Return the (x, y) coordinate for the center point of the cell that contains the specified text.  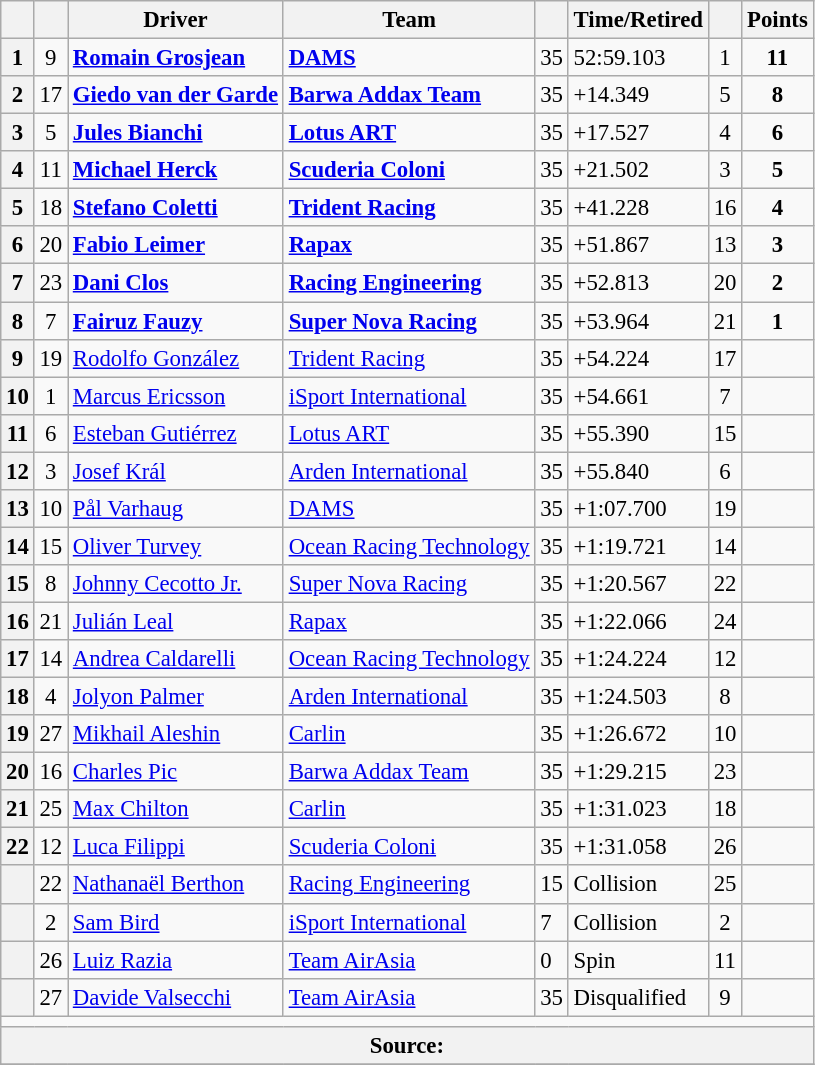
+21.502 (638, 170)
Stefano Coletti (176, 208)
+1:07.700 (638, 509)
Jules Bianchi (176, 133)
52:59.103 (638, 58)
Driver (176, 20)
Julián Leal (176, 621)
Source: (407, 1046)
Disqualified (638, 997)
Johnny Cecotto Jr. (176, 584)
Davide Valsecchi (176, 997)
24 (724, 621)
Nathanaël Berthon (176, 885)
Pål Varhaug (176, 509)
+41.228 (638, 208)
+53.964 (638, 321)
Esteban Gutiérrez (176, 433)
Marcus Ericsson (176, 396)
Charles Pic (176, 772)
Dani Clos (176, 283)
+55.840 (638, 471)
Time/Retired (638, 20)
Team (409, 20)
Luca Filippi (176, 847)
+17.527 (638, 133)
+1:20.567 (638, 584)
Luiz Razia (176, 960)
+1:22.066 (638, 621)
+1:31.023 (638, 809)
Spin (638, 960)
+1:26.672 (638, 734)
Oliver Turvey (176, 546)
+1:19.721 (638, 546)
+55.390 (638, 433)
+1:24.503 (638, 697)
Josef Král (176, 471)
Mikhail Aleshin (176, 734)
Rodolfo González (176, 358)
Points (778, 20)
Sam Bird (176, 922)
Max Chilton (176, 809)
+52.813 (638, 283)
+1:29.215 (638, 772)
Fabio Leimer (176, 245)
0 (552, 960)
Romain Grosjean (176, 58)
Michael Herck (176, 170)
+51.867 (638, 245)
+54.661 (638, 396)
Giedo van der Garde (176, 95)
Andrea Caldarelli (176, 659)
Jolyon Palmer (176, 697)
+1:31.058 (638, 847)
+14.349 (638, 95)
Fairuz Fauzy (176, 321)
+1:24.224 (638, 659)
+54.224 (638, 358)
